Scan for the cell matching the given text and deliver its [X, Y] coordinate at center. 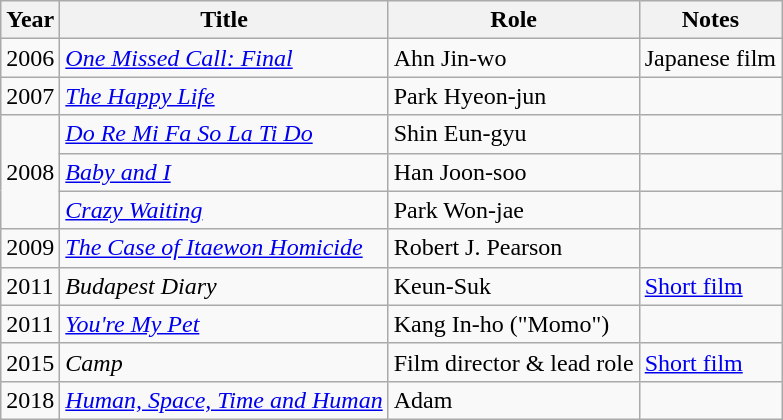
Keun-Suk [514, 286]
Robert J. Pearson [514, 248]
Human, Space, Time and Human [224, 400]
2015 [30, 362]
Year [30, 20]
2009 [30, 248]
Role [514, 20]
The Happy Life [224, 96]
Budapest Diary [224, 286]
Japanese film [710, 58]
2008 [30, 172]
2007 [30, 96]
One Missed Call: Final [224, 58]
The Case of Itaewon Homicide [224, 248]
Camp [224, 362]
You're My Pet [224, 324]
Han Joon-soo [514, 172]
Kang In-ho ("Momo") [514, 324]
Adam [514, 400]
Notes [710, 20]
Crazy Waiting [224, 210]
2018 [30, 400]
2006 [30, 58]
Baby and I [224, 172]
Shin Eun-gyu [514, 134]
Park Won-jae [514, 210]
Title [224, 20]
Ahn Jin-wo [514, 58]
Park Hyeon-jun [514, 96]
Do Re Mi Fa So La Ti Do [224, 134]
Film director & lead role [514, 362]
